Pinpoint the cell where the given text exists, returning its (X, Y) midpoint coordinate. 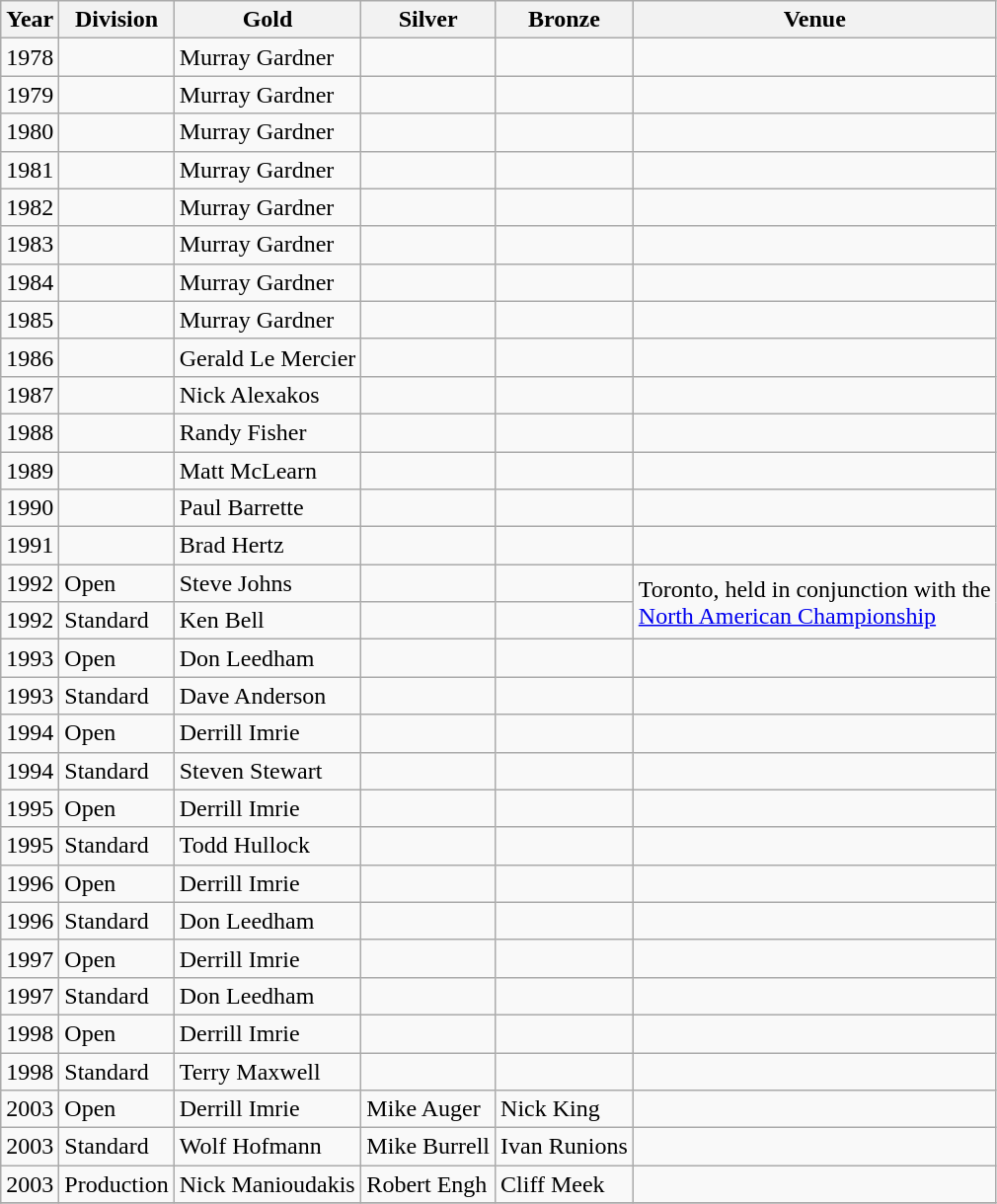
1981 (30, 170)
1984 (30, 282)
1987 (30, 395)
Nick Manioudakis (268, 1184)
Brad Hertz (268, 546)
Nick King (565, 1109)
Mike Burrell (428, 1147)
Steven Stewart (268, 771)
1985 (30, 320)
Todd Hullock (268, 846)
1982 (30, 207)
Robert Engh (428, 1184)
Year (30, 20)
Venue (814, 20)
Production (116, 1184)
1989 (30, 471)
Gerald Le Mercier (268, 357)
Wolf Hofmann (268, 1147)
Dave Anderson (268, 696)
Division (116, 20)
1986 (30, 357)
Toronto, held in conjunction with the North American Championship (814, 602)
1979 (30, 95)
1983 (30, 245)
Randy Fisher (268, 432)
Steve Johns (268, 583)
Mike Auger (428, 1109)
1988 (30, 432)
Bronze (565, 20)
Cliff Meek (565, 1184)
Paul Barrette (268, 508)
1980 (30, 132)
Ivan Runions (565, 1147)
Ken Bell (268, 621)
1991 (30, 546)
1978 (30, 57)
Matt McLearn (268, 471)
1990 (30, 508)
Terry Maxwell (268, 1071)
Gold (268, 20)
Nick Alexakos (268, 395)
Silver (428, 20)
